Detect which cell encompasses the target text, then output its [X, Y] center coordinate. 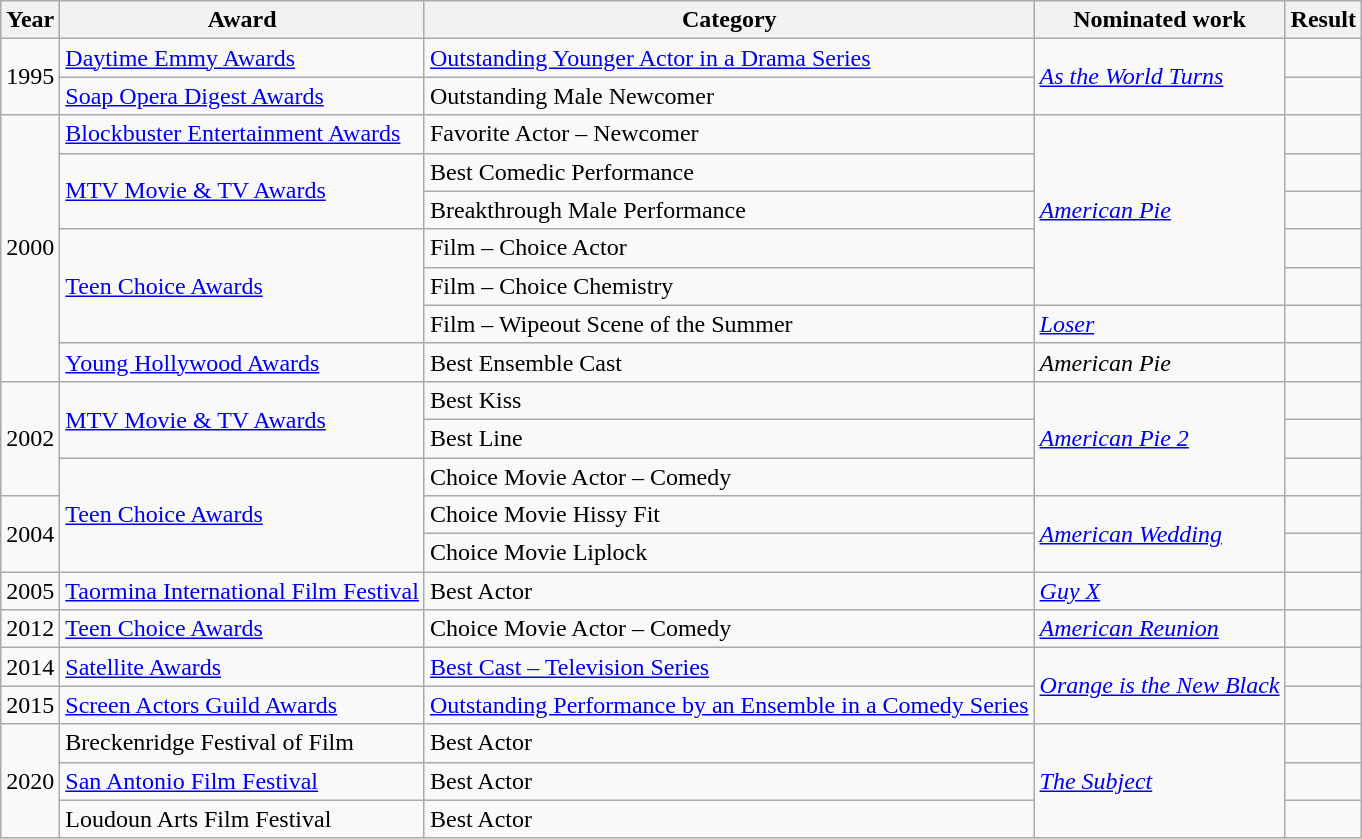
San Antonio Film Festival [242, 781]
Satellite Awards [242, 667]
2000 [30, 248]
Category [729, 20]
Breakthrough Male Performance [729, 210]
Daytime Emmy Awards [242, 58]
American Reunion [1160, 629]
Young Hollywood Awards [242, 362]
Outstanding Younger Actor in a Drama Series [729, 58]
Best Ensemble Cast [729, 362]
Choice Movie Hissy Fit [729, 515]
Loser [1160, 324]
1995 [30, 77]
Film – Wipeout Scene of the Summer [729, 324]
2002 [30, 438]
Film – Choice Chemistry [729, 286]
American Pie 2 [1160, 438]
Year [30, 20]
2005 [30, 591]
2014 [30, 667]
Outstanding Male Newcomer [729, 96]
Breckenridge Festival of Film [242, 743]
2004 [30, 534]
Choice Movie Liplock [729, 553]
Loudoun Arts Film Festival [242, 819]
2015 [30, 705]
2020 [30, 781]
2012 [30, 629]
American Wedding [1160, 534]
Taormina International Film Festival [242, 591]
Best Cast – Television Series [729, 667]
Outstanding Performance by an Ensemble in a Comedy Series [729, 705]
Nominated work [1160, 20]
Best Kiss [729, 400]
Screen Actors Guild Awards [242, 705]
The Subject [1160, 781]
Award [242, 20]
Guy X [1160, 591]
Best Comedic Performance [729, 172]
Favorite Actor – Newcomer [729, 134]
Best Line [729, 438]
Orange is the New Black [1160, 686]
Blockbuster Entertainment Awards [242, 134]
As the World Turns [1160, 77]
Result [1323, 20]
Soap Opera Digest Awards [242, 96]
Film – Choice Actor [729, 248]
